Identify which cell holds the provided text, then report its (X, Y) central coordinate. 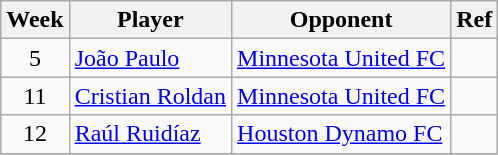
11 (35, 96)
Player (150, 20)
Ref (474, 20)
Week (35, 20)
Cristian Roldan (150, 96)
João Paulo (150, 58)
Raúl Ruidíaz (150, 134)
Opponent (342, 20)
5 (35, 58)
12 (35, 134)
Houston Dynamo FC (342, 134)
